From the cell containing the given text, extract its center point as [x, y] coordinate. 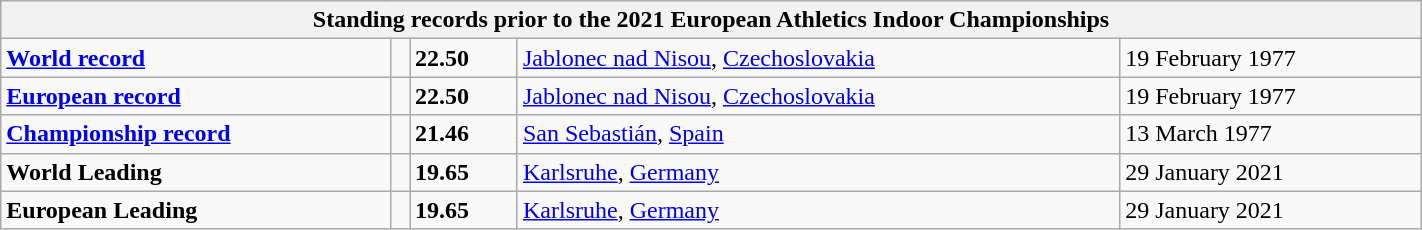
World record [196, 58]
San Sebastián, Spain [818, 134]
European Leading [196, 210]
13 March 1977 [1271, 134]
Standing records prior to the 2021 European Athletics Indoor Championships [711, 20]
21.46 [464, 134]
European record [196, 96]
World Leading [196, 172]
Championship record [196, 134]
